From the cell containing the given text, extract its center point as [x, y] coordinate. 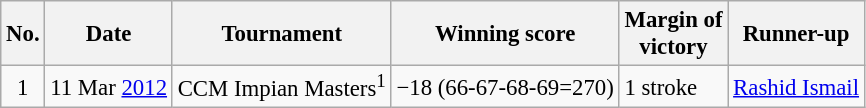
11 Mar 2012 [108, 87]
1 stroke [674, 87]
Winning score [505, 34]
−18 (66-67-68-69=270) [505, 87]
Margin ofvictory [674, 34]
1 [23, 87]
Date [108, 34]
Runner-up [796, 34]
Rashid Ismail [796, 87]
Tournament [282, 34]
No. [23, 34]
CCM Impian Masters1 [282, 87]
